Detect which cell encompasses the target text, then output its (X, Y) center coordinate. 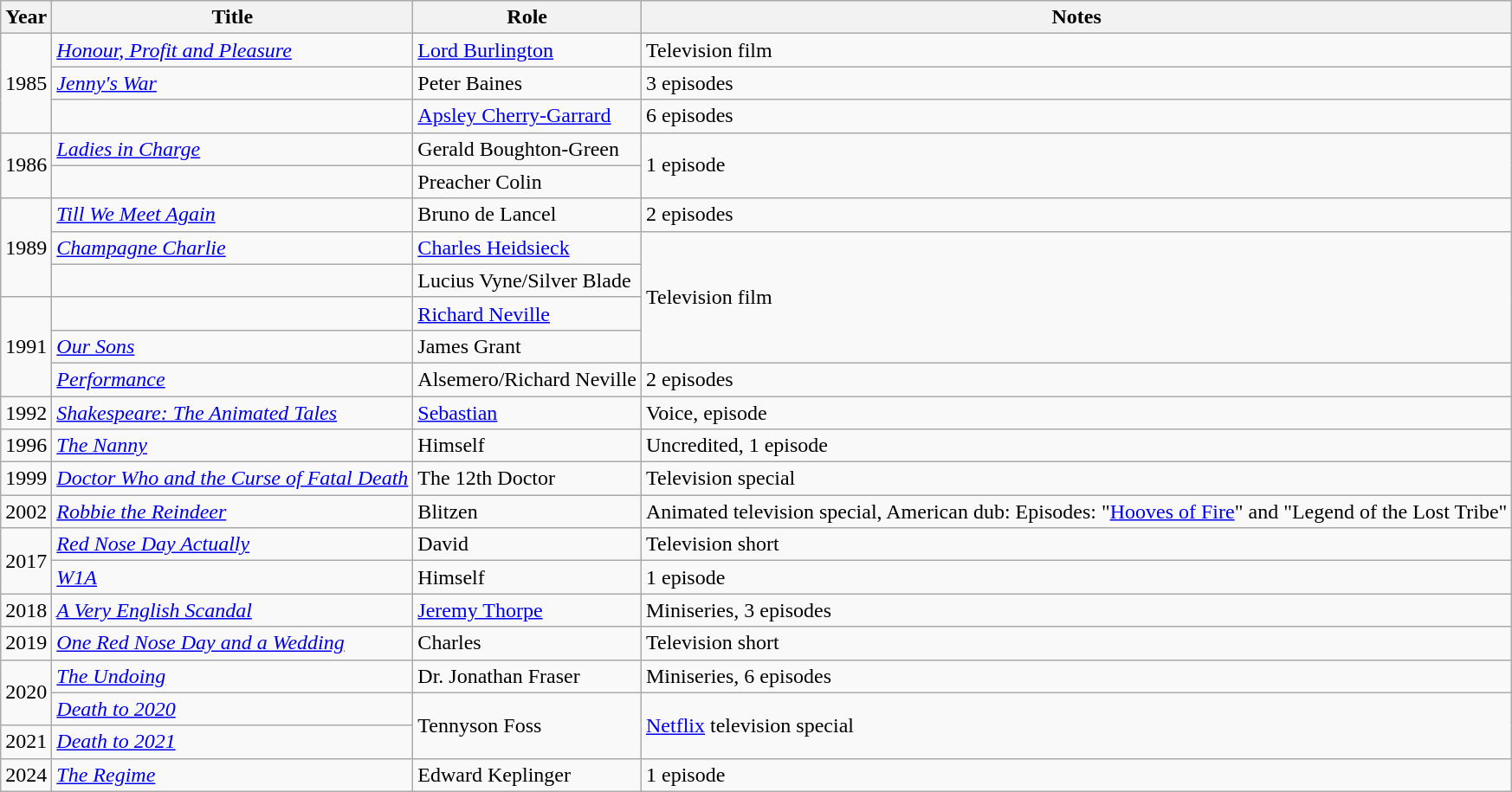
Champagne Charlie (232, 248)
Alsemero/Richard Neville (527, 379)
The Nanny (232, 446)
The Regime (232, 775)
Shakespeare: The Animated Tales (232, 413)
David (527, 544)
Red Nose Day Actually (232, 544)
Death to 2020 (232, 709)
2019 (26, 643)
1996 (26, 446)
Lord Burlington (527, 50)
Jeremy Thorpe (527, 610)
Richard Neville (527, 313)
Jenny's War (232, 83)
Ladies in Charge (232, 149)
Apsley Cherry-Garrard (527, 116)
Notes (1076, 17)
Death to 2021 (232, 742)
Animated television special, American dub: Episodes: "Hooves of Fire" and "Legend of the Lost Tribe" (1076, 512)
2018 (26, 610)
Lucius Vyne/Silver Blade (527, 280)
2024 (26, 775)
James Grant (527, 346)
Doctor Who and the Curse of Fatal Death (232, 479)
1989 (26, 248)
A Very English Scandal (232, 610)
Charles Heidsieck (527, 248)
Year (26, 17)
2002 (26, 512)
Our Sons (232, 346)
W1A (232, 577)
2021 (26, 742)
2020 (26, 692)
2017 (26, 561)
Gerald Boughton-Green (527, 149)
1999 (26, 479)
Charles (527, 643)
Dr. Jonathan Fraser (527, 676)
Tennyson Foss (527, 725)
Performance (232, 379)
Robbie the Reindeer (232, 512)
3 episodes (1076, 83)
1992 (26, 413)
Uncredited, 1 episode (1076, 446)
Preacher Colin (527, 182)
Till We Meet Again (232, 215)
Edward Keplinger (527, 775)
6 episodes (1076, 116)
1991 (26, 346)
Miniseries, 6 episodes (1076, 676)
1985 (26, 83)
Peter Baines (527, 83)
1986 (26, 165)
Bruno de Lancel (527, 215)
Miniseries, 3 episodes (1076, 610)
Netflix television special (1076, 725)
Title (232, 17)
Television special (1076, 479)
Role (527, 17)
Voice, episode (1076, 413)
Blitzen (527, 512)
The Undoing (232, 676)
One Red Nose Day and a Wedding (232, 643)
Sebastian (527, 413)
The 12th Doctor (527, 479)
Honour, Profit and Pleasure (232, 50)
